For the text-containing cell, return its midpoint in [X, Y] coordinate format. 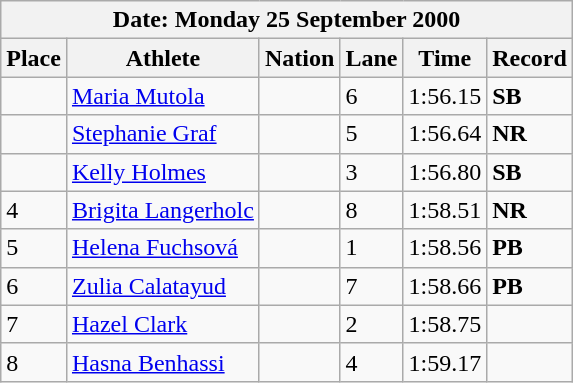
1:59.17 [445, 362]
1:58.56 [445, 248]
1:58.66 [445, 286]
Hazel Clark [162, 324]
2 [372, 324]
Record [530, 58]
1:58.75 [445, 324]
1:56.64 [445, 134]
Maria Mutola [162, 96]
Kelly Holmes [162, 172]
Stephanie Graf [162, 134]
Helena Fuchsová [162, 248]
Brigita Langerholc [162, 210]
Place [34, 58]
Zulia Calatayud [162, 286]
1:58.51 [445, 210]
Hasna Benhassi [162, 362]
Date: Monday 25 September 2000 [287, 20]
Nation [299, 58]
Athlete [162, 58]
3 [372, 172]
1 [372, 248]
1:56.15 [445, 96]
1:56.80 [445, 172]
Lane [372, 58]
Time [445, 58]
